Return (X, Y) of the center of cell containing provided text 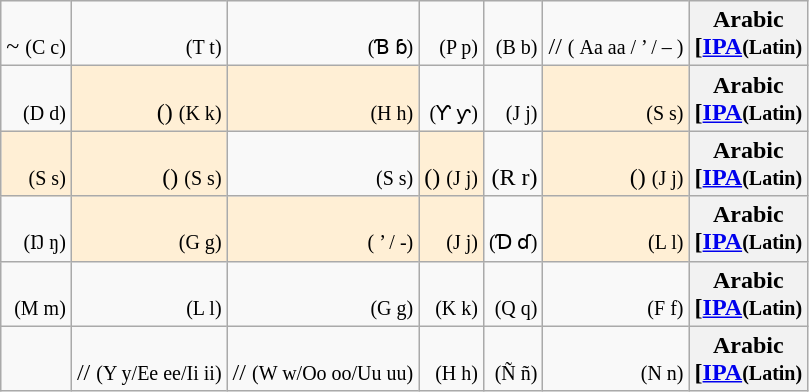
‌(B b) (514, 34)
‌(Ɗ ɗ) (514, 228)
‌(P p) (452, 34)
‌(K k) (452, 294)
‌(- / ’ ) (323, 228)
‌(S s) () (149, 164)
‌( – / ’ / Aa aa ) // (616, 34)
‌(D d) (36, 98)
‌(Ƴ ƴ) (452, 98)
‌(Ñ ñ) (514, 358)
‌(K k) () (149, 98)
‌(Ŋ ŋ) (36, 228)
‌(N n) (616, 358)
‌(T t) (149, 34)
‌(C c) ‍~‍ (36, 34)
‌(Q q) (514, 294)
‌(W w/Oo oo/Uu uu) // (323, 358)
‌(F f) (616, 294)
(R r) (514, 164)
‌(Ɓ ɓ) (323, 34)
‌(M m) (36, 294)
‌(Y y/Ee ee/Ii ii) // (149, 358)
